Scan for the cell matching the given text and deliver its [X, Y] coordinate at center. 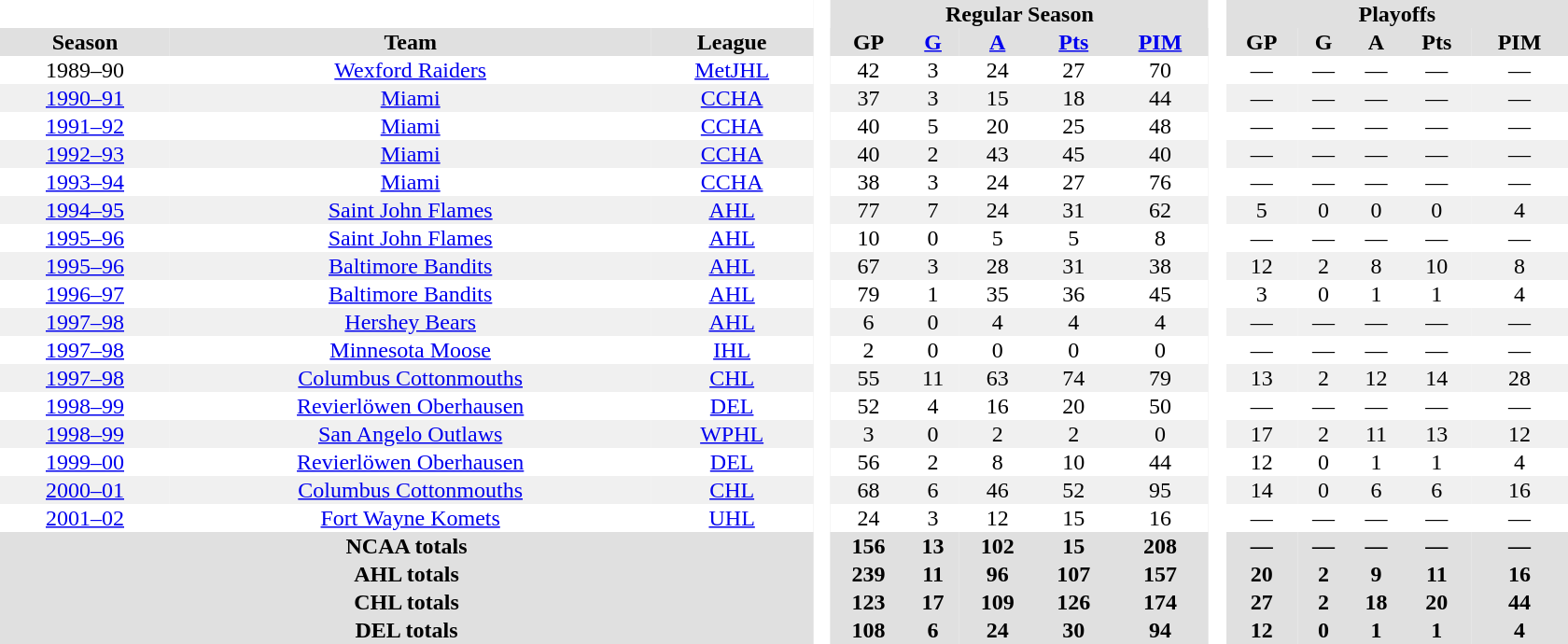
NCAA totals [407, 546]
1992–93 [85, 154]
48 [1160, 126]
1989–90 [85, 70]
42 [869, 70]
Season [85, 42]
208 [1160, 546]
Minnesota Moose [411, 350]
68 [869, 490]
108 [869, 630]
AHL totals [407, 574]
25 [1073, 126]
96 [998, 574]
DEL totals [407, 630]
95 [1160, 490]
Wexford Raiders [411, 70]
123 [869, 602]
2000–01 [85, 490]
Playoffs [1397, 14]
77 [869, 210]
1993–94 [85, 182]
35 [998, 294]
55 [869, 378]
46 [998, 490]
36 [1073, 294]
76 [1160, 182]
1991–92 [85, 126]
1999–00 [85, 462]
San Angelo Outlaws [411, 434]
Fort Wayne Komets [411, 518]
League [732, 42]
2001–02 [85, 518]
1990–91 [85, 98]
UHL [732, 518]
239 [869, 574]
126 [1073, 602]
7 [932, 210]
1996–97 [85, 294]
63 [998, 378]
70 [1160, 70]
94 [1160, 630]
CHL totals [407, 602]
109 [998, 602]
56 [869, 462]
37 [869, 98]
Regular Season [1019, 14]
156 [869, 546]
74 [1073, 378]
Hershey Bears [411, 322]
157 [1160, 574]
9 [1376, 574]
MetJHL [732, 70]
50 [1160, 406]
Team [411, 42]
30 [1073, 630]
102 [998, 546]
WPHL [732, 434]
IHL [732, 350]
1994–95 [85, 210]
43 [998, 154]
62 [1160, 210]
67 [869, 266]
107 [1073, 574]
174 [1160, 602]
